Extract the (x, y) coordinate from the center of the cell holding the provided text.  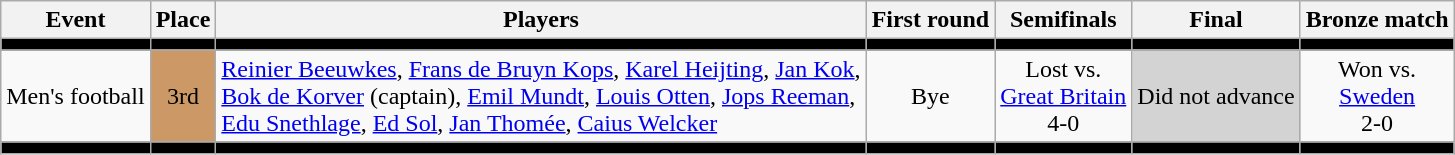
Event (76, 20)
Lost vs. Great Britain 4-0 (1064, 96)
Place (183, 20)
Final (1216, 20)
Did not advance (1216, 96)
Men's football (76, 96)
Bronze match (1377, 20)
First round (930, 20)
3rd (183, 96)
Players (541, 20)
Won vs. Sweden 2-0 (1377, 96)
Semifinals (1064, 20)
Bye (930, 96)
